Return (X, Y) of the center of cell containing provided text 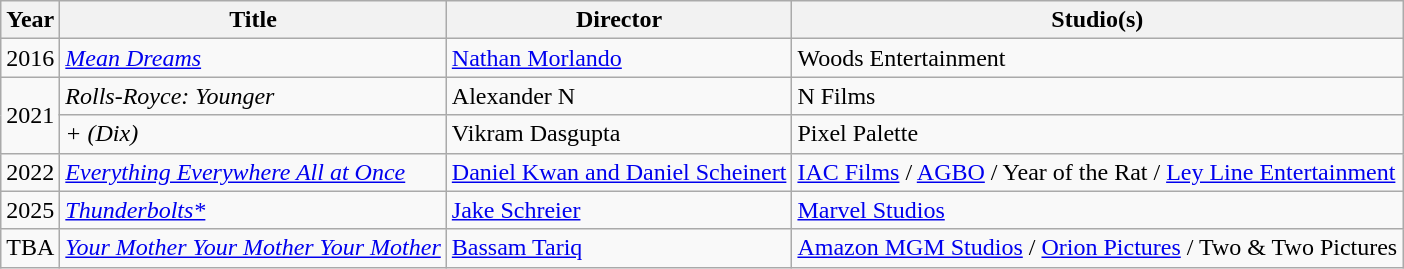
Your Mother Your Mother Your Mother (253, 248)
Everything Everywhere All at Once (253, 172)
Bassam Tariq (619, 248)
N Films (1098, 96)
Thunderbolts* (253, 210)
Mean Dreams (253, 58)
Director (619, 20)
Nathan Morlando (619, 58)
Title (253, 20)
Studio(s) (1098, 20)
Woods Entertainment (1098, 58)
2016 (30, 58)
Jake Schreier (619, 210)
Rolls-Royce: Younger (253, 96)
Alexander N (619, 96)
Daniel Kwan and Daniel Scheinert (619, 172)
2022 (30, 172)
2021 (30, 115)
TBA (30, 248)
Pixel Palette (1098, 134)
Amazon MGM Studios / Orion Pictures / Two & Two Pictures (1098, 248)
IAC Films / AGBO / Year of the Rat / Ley Line Entertainment (1098, 172)
Vikram Dasgupta (619, 134)
Year (30, 20)
+ (Dix) (253, 134)
Marvel Studios (1098, 210)
2025 (30, 210)
